Determine the (x, y) coordinate at the center of the cell enclosing the given text.  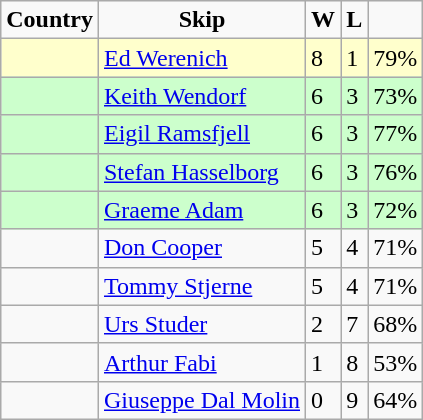
Graeme Adam (202, 210)
Stefan Hasselborg (202, 172)
Ed Werenich (202, 58)
73% (396, 96)
Tommy Stjerne (202, 286)
2 (324, 324)
Arthur Fabi (202, 362)
Don Cooper (202, 248)
Giuseppe Dal Molin (202, 400)
64% (396, 400)
76% (396, 172)
7 (354, 324)
79% (396, 58)
Keith Wendorf (202, 96)
Skip (202, 20)
77% (396, 134)
9 (354, 400)
53% (396, 362)
W (324, 20)
Country (50, 20)
Urs Studer (202, 324)
L (354, 20)
Eigil Ramsfjell (202, 134)
0 (324, 400)
68% (396, 324)
72% (396, 210)
